Pinpoint the cell where the given text exists, returning its [X, Y] midpoint coordinate. 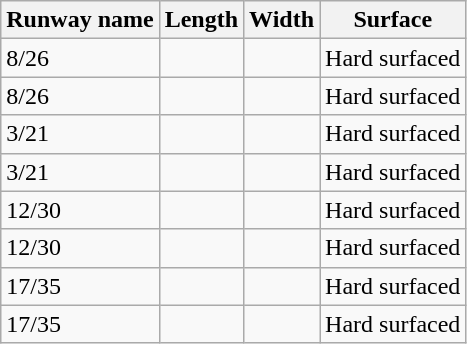
Surface [393, 20]
Runway name [80, 20]
Width [282, 20]
Length [201, 20]
